Extract the (x, y) coordinate from the center of the cell holding the provided text.  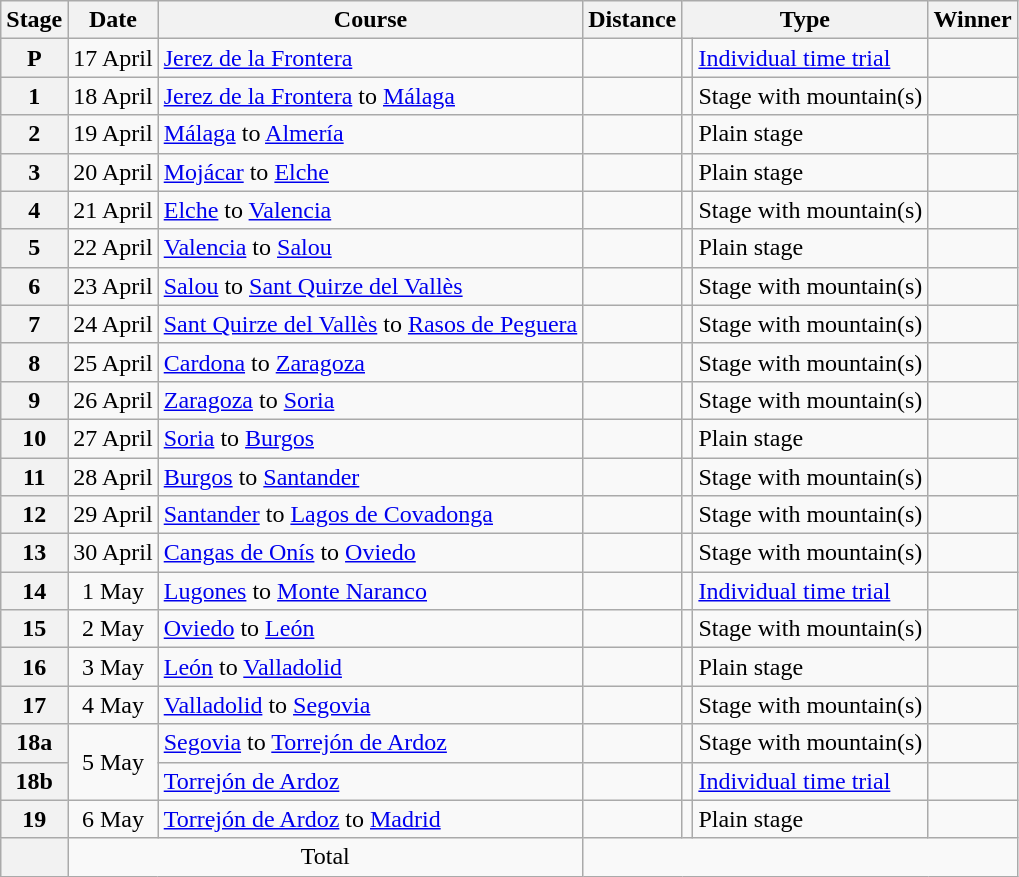
Elche to Valencia (370, 210)
Stage (34, 20)
21 April (113, 210)
19 (34, 819)
15 (34, 629)
8 (34, 362)
Total (326, 857)
12 (34, 515)
13 (34, 553)
18b (34, 781)
4 May (113, 705)
León to Valladolid (370, 667)
18a (34, 743)
24 April (113, 324)
5 May (113, 762)
1 May (113, 591)
Sant Quirze del Vallès to Rasos de Peguera (370, 324)
Lugones to Monte Naranco (370, 591)
Zaragoza to Soria (370, 400)
20 April (113, 172)
Segovia to Torrejón de Ardoz (370, 743)
10 (34, 438)
P (34, 58)
22 April (113, 248)
2 (34, 134)
29 April (113, 515)
Cardona to Zaragoza (370, 362)
3 (34, 172)
1 (34, 96)
4 (34, 210)
6 (34, 286)
Valencia to Salou (370, 248)
Oviedo to León (370, 629)
Distance (632, 20)
16 (34, 667)
27 April (113, 438)
Jerez de la Frontera (370, 58)
Type (805, 20)
11 (34, 477)
9 (34, 400)
17 April (113, 58)
Cangas de Onís to Oviedo (370, 553)
17 (34, 705)
25 April (113, 362)
Salou to Sant Quirze del Vallès (370, 286)
Valladolid to Segovia (370, 705)
18 April (113, 96)
7 (34, 324)
Torrejón de Ardoz to Madrid (370, 819)
Santander to Lagos de Covadonga (370, 515)
Burgos to Santander (370, 477)
Málaga to Almería (370, 134)
23 April (113, 286)
28 April (113, 477)
Winner (972, 20)
Mojácar to Elche (370, 172)
14 (34, 591)
26 April (113, 400)
6 May (113, 819)
5 (34, 248)
Torrejón de Ardoz (370, 781)
30 April (113, 553)
Soria to Burgos (370, 438)
19 April (113, 134)
2 May (113, 629)
Course (370, 20)
Date (113, 20)
Jerez de la Frontera to Málaga (370, 96)
3 May (113, 667)
